Pinpoint the cell where the given text exists, returning its (X, Y) midpoint coordinate. 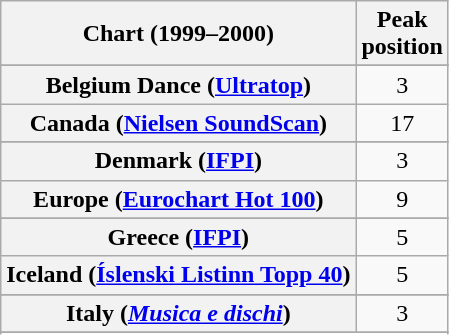
Denmark (IFPI) (178, 161)
Italy (Musica e dischi) (178, 313)
Europe (Eurochart Hot 100) (178, 199)
17 (402, 123)
Greece (IFPI) (178, 237)
9 (402, 199)
Canada (Nielsen SoundScan) (178, 123)
Belgium Dance (Ultratop) (178, 85)
Iceland (Íslenski Listinn Topp 40) (178, 275)
Chart (1999–2000) (178, 34)
Peakposition (402, 34)
